Return [x, y] of the center of cell containing provided text 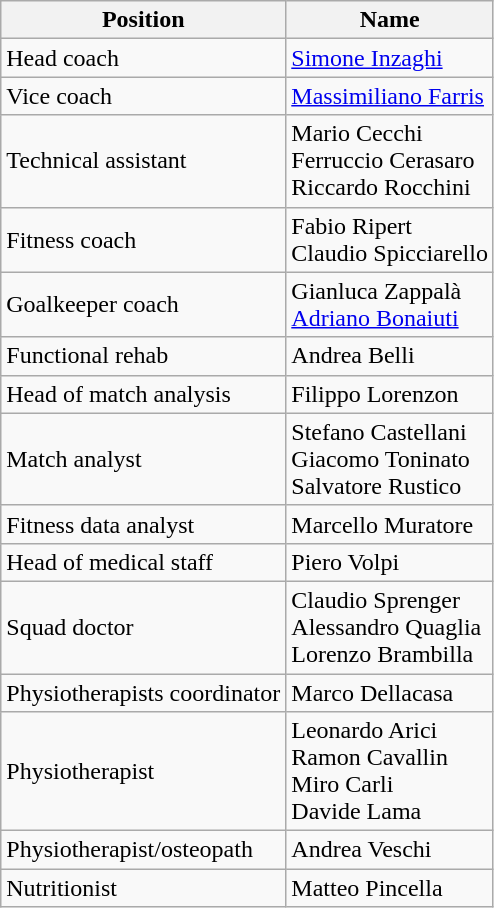
Functional rehab [144, 356]
Claudio Sprenger Alessandro Quaglia Lorenzo Brambilla [390, 627]
Leonardo Arici Ramon Cavallin Miro Carli Davide Lama [390, 772]
Marcello Muratore [390, 524]
Physiotherapist/osteopath [144, 850]
Piero Volpi [390, 562]
Head coach [144, 58]
Nutritionist [144, 888]
Squad doctor [144, 627]
Name [390, 20]
Fitness coach [144, 240]
Andrea Belli [390, 356]
Andrea Veschi [390, 850]
Massimiliano Farris [390, 96]
Head of match analysis [144, 394]
Technical assistant [144, 161]
Vice coach [144, 96]
Matteo Pincella [390, 888]
Simone Inzaghi [390, 58]
Fitness data analyst [144, 524]
Physiotherapists coordinator [144, 693]
Physiotherapist [144, 772]
Filippo Lorenzon [390, 394]
Fabio Ripert Claudio Spicciarello [390, 240]
Goalkeeper coach [144, 304]
Position [144, 20]
Match analyst [144, 459]
Mario Cecchi Ferruccio Cerasaro Riccardo Rocchini [390, 161]
Marco Dellacasa [390, 693]
Head of medical staff [144, 562]
Gianluca Zappalà Adriano Bonaiuti [390, 304]
Stefano Castellani Giacomo Toninato Salvatore Rustico [390, 459]
